Return (x, y) of the center of cell containing provided text 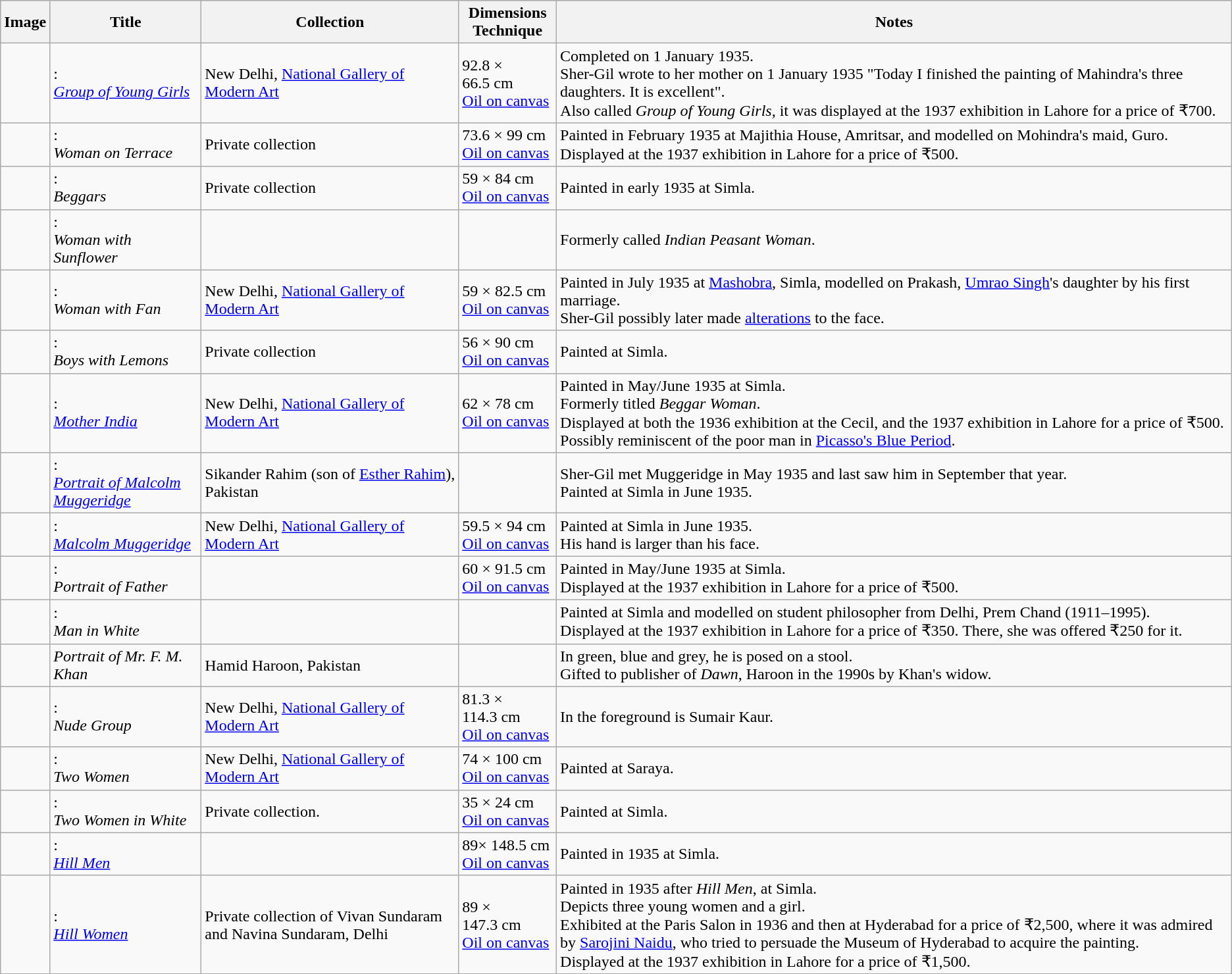
Painted in early 1935 at Simla. (894, 188)
60 × 91.5 cmOil on canvas (508, 578)
89× 148.5 cmOil on canvas (508, 854)
:Woman with Fan (126, 300)
:Nude Group (126, 717)
:Portrait of Father (126, 578)
89 × 147.3 cmOil on canvas (508, 924)
:Portrait of Malcolm Muggeridge (126, 483)
:Hill Men (126, 854)
73.6 × 99 cmOil on canvas (508, 145)
:Two Women (126, 769)
Painted in May/June 1935 at Simla.Displayed at the 1937 exhibition in Lahore for a price of ₹500. (894, 578)
:Boys with Lemons (126, 351)
Private collection of Vivan Sundaram and Navina Sundaram, Delhi (330, 924)
:Mother India (126, 413)
Collection (330, 22)
:Beggars (126, 188)
35 × 24 cmOil on canvas (508, 811)
Painted at Saraya. (894, 769)
Sher-Gil met Muggeridge in May 1935 and last saw him in September that year.Painted at Simla in June 1935. (894, 483)
Title (126, 22)
:Two Women in White (126, 811)
81.3 × 114.3 cmOil on canvas (508, 717)
In green, blue and grey, he is posed on a stool.Gifted to publisher of Dawn, Haroon in the 1990s by Khan's widow. (894, 665)
:Man in White (126, 621)
56 × 90 cmOil on canvas (508, 351)
59 × 82.5 cmOil on canvas (508, 300)
:Woman on Terrace (126, 145)
Image (25, 22)
92.8 × 66.5 cmOil on canvas (508, 83)
DimensionsTechnique (508, 22)
Sikander Rahim (son of Esther Rahim), Pakistan (330, 483)
:Hill Women (126, 924)
:Woman with Sunflower (126, 240)
62 × 78 cmOil on canvas (508, 413)
Portrait of Mr. F. M. Khan (126, 665)
Hamid Haroon, Pakistan (330, 665)
Private collection. (330, 811)
Painted at Simla in June 1935.His hand is larger than his face. (894, 534)
:Malcolm Muggeridge (126, 534)
Notes (894, 22)
Formerly called Indian Peasant Woman. (894, 240)
Painted in 1935 at Simla. (894, 854)
74 × 100 cmOil on canvas (508, 769)
:Group of Young Girls (126, 83)
59.5 × 94 cmOil on canvas (508, 534)
In the foreground is Sumair Kaur. (894, 717)
59 × 84 cmOil on canvas (508, 188)
